Determine the (x, y) coordinate at the center of the cell enclosing the given text.  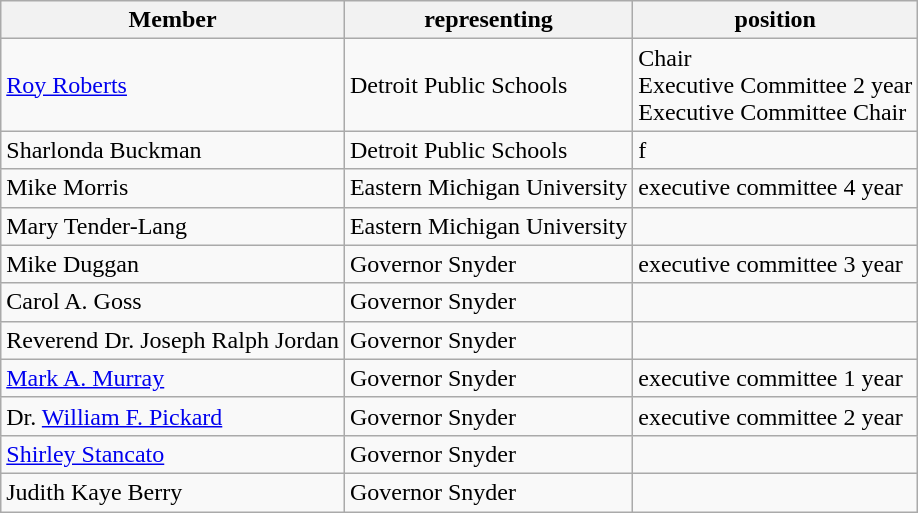
executive committee 1 year (776, 378)
executive committee 3 year (776, 264)
Mike Duggan (173, 264)
Mike Morris (173, 188)
Mary Tender-Lang (173, 226)
Sharlonda Buckman (173, 150)
Shirley Stancato (173, 454)
Member (173, 20)
Carol A. Goss (173, 302)
Roy Roberts (173, 85)
Judith Kaye Berry (173, 492)
Dr. William F. Pickard (173, 416)
f (776, 150)
position (776, 20)
Reverend Dr. Joseph Ralph Jordan (173, 340)
Mark A. Murray (173, 378)
executive committee 2 year (776, 416)
executive committee 4 year (776, 188)
representing (488, 20)
ChairExecutive Committee 2 yearExecutive Committee Chair (776, 85)
